For the text-containing cell, return its midpoint in (X, Y) coordinate format. 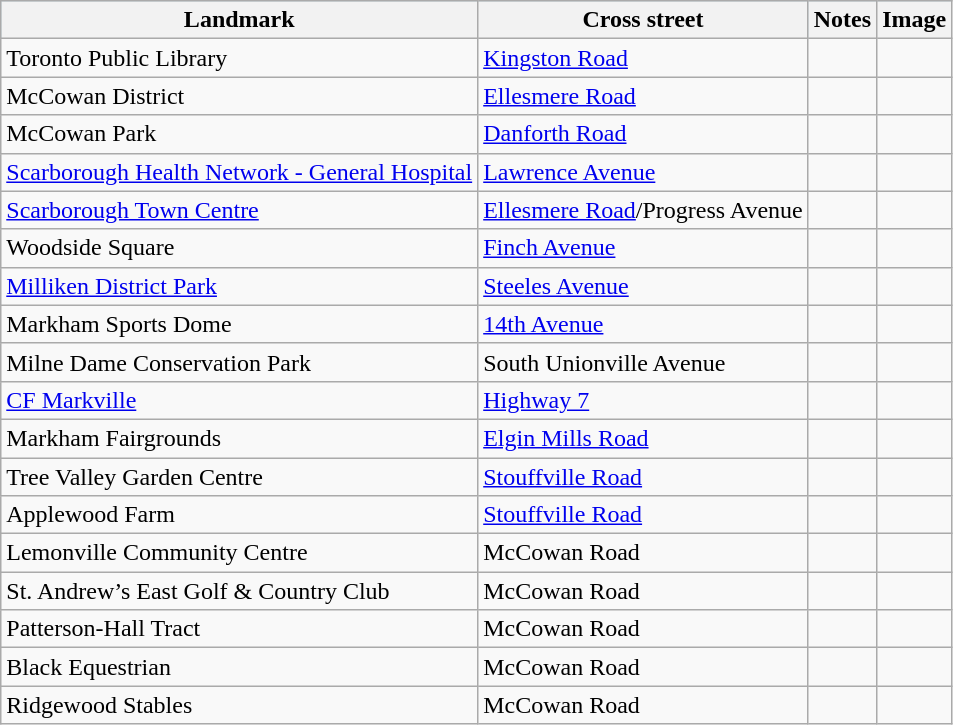
Patterson-Hall Tract (240, 629)
South Unionville Avenue (644, 362)
Finch Avenue (644, 248)
Ellesmere Road/Progress Avenue (644, 210)
Markham Fairgrounds (240, 438)
Ridgewood Stables (240, 705)
Elgin Mills Road (644, 438)
Lawrence Avenue (644, 172)
Tree Valley Garden Centre (240, 477)
Markham Sports Dome (240, 324)
Notes (842, 20)
Milliken District Park (240, 286)
CF Markville (240, 400)
Scarborough Town Centre (240, 210)
Milne Dame Conservation Park (240, 362)
Cross street (644, 20)
Danforth Road (644, 134)
14th Avenue (644, 324)
Steeles Avenue (644, 286)
Ellesmere Road (644, 96)
Highway 7 (644, 400)
Landmark (240, 20)
Image (914, 20)
McCowan Park (240, 134)
Scarborough Health Network - General Hospital (240, 172)
McCowan District (240, 96)
Kingston Road (644, 58)
Lemonville Community Centre (240, 553)
St. Andrew’s East Golf & Country Club (240, 591)
Woodside Square (240, 248)
Applewood Farm (240, 515)
Black Equestrian (240, 667)
Toronto Public Library (240, 58)
